Determine the [X, Y] coordinate at the center of the cell enclosing the given text.  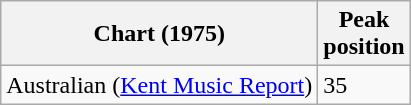
Chart (1975) [160, 34]
Australian (Kent Music Report) [160, 85]
Peakposition [364, 34]
35 [364, 85]
